Extract the (x, y) coordinate from the center of the cell holding the provided text.  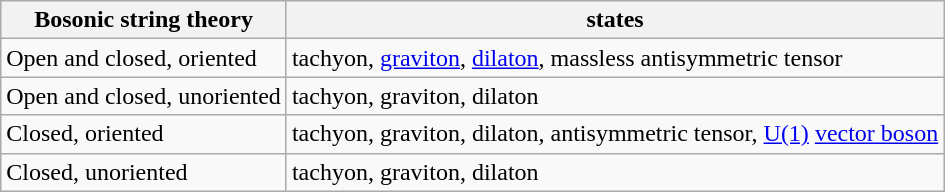
Bosonic string theory (144, 20)
tachyon, graviton, dilaton, antisymmetric tensor, U(1) vector boson (614, 134)
Open and closed, unoriented (144, 96)
Closed, unoriented (144, 172)
Closed, oriented (144, 134)
tachyon, graviton, dilaton, massless antisymmetric tensor (614, 58)
states (614, 20)
Open and closed, oriented (144, 58)
